For the text-containing cell, return its midpoint in [x, y] coordinate format. 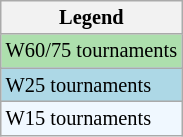
W60/75 tournaments [92, 51]
W15 tournaments [92, 118]
Legend [92, 17]
W25 tournaments [92, 85]
